Provide the (X, Y) coordinate of the cell's center where the given text is located.  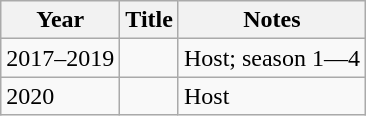
Host (272, 96)
Host; season 1—4 (272, 58)
Notes (272, 20)
2017–2019 (60, 58)
2020 (60, 96)
Year (60, 20)
Title (150, 20)
